Provide the (x, y) coordinate of the cell's center where the given text is located.  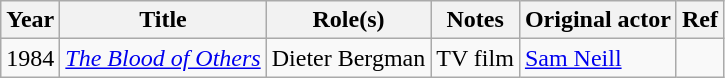
Original actor (598, 20)
Year (30, 20)
Role(s) (348, 20)
TV film (476, 58)
Title (163, 20)
Dieter Bergman (348, 58)
Sam Neill (598, 58)
1984 (30, 58)
Notes (476, 20)
Ref (700, 20)
The Blood of Others (163, 58)
